Search for the cell housing the specified text and yield its [X, Y] center coordinate. 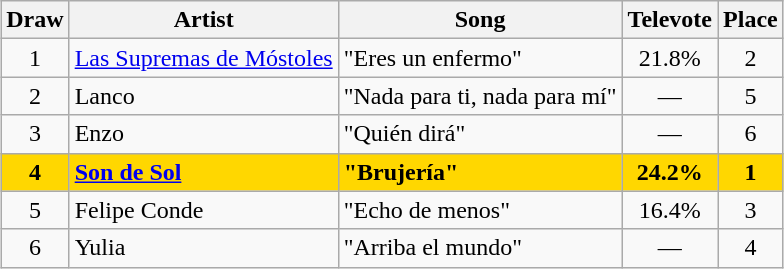
Las Supremas de Móstoles [204, 58]
"Echo de menos" [480, 210]
Televote [670, 20]
"Quién dirá" [480, 134]
Enzo [204, 134]
Yulia [204, 248]
Place [751, 20]
"Brujería" [480, 172]
Draw [35, 20]
Son de Sol [204, 172]
Artist [204, 20]
"Eres un enfermo" [480, 58]
Lanco [204, 96]
Felipe Conde [204, 210]
"Arriba el mundo" [480, 248]
"Nada para ti, nada para mí" [480, 96]
21.8% [670, 58]
16.4% [670, 210]
Song [480, 20]
24.2% [670, 172]
